Output the (X, Y) coordinate of the center of the cell containing the given text.  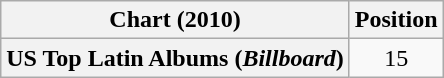
Position (396, 20)
Chart (2010) (176, 20)
US Top Latin Albums (Billboard) (176, 58)
15 (396, 58)
